Locate the cell with the specified text and output its [X, Y] center coordinate. 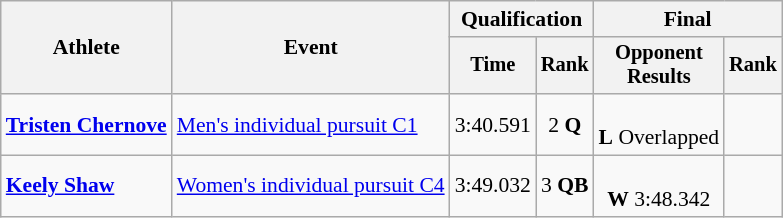
Women's individual pursuit C4 [311, 186]
Final [688, 19]
L Overlapped [660, 124]
OpponentResults [660, 66]
2 Q [565, 124]
Event [311, 48]
3 QB [565, 186]
Time [493, 66]
Men's individual pursuit C1 [311, 124]
Tristen Chernove [86, 124]
Athlete [86, 48]
Qualification [522, 19]
Keely Shaw [86, 186]
3:40.591 [493, 124]
3:49.032 [493, 186]
W 3:48.342 [660, 186]
